Locate the cell with the specified text and output its (X, Y) center coordinate. 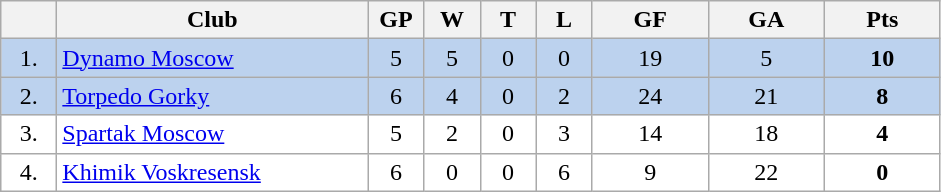
Torpedo Gorky (212, 96)
9 (650, 172)
2. (29, 96)
W (452, 20)
18 (766, 134)
4. (29, 172)
T (508, 20)
24 (650, 96)
3. (29, 134)
Club (212, 20)
Spartak Moscow (212, 134)
10 (882, 58)
Pts (882, 20)
GA (766, 20)
GP (396, 20)
1. (29, 58)
22 (766, 172)
3 (564, 134)
8 (882, 96)
Khimik Voskresensk (212, 172)
14 (650, 134)
L (564, 20)
21 (766, 96)
Dynamo Moscow (212, 58)
GF (650, 20)
19 (650, 58)
